Determine the [X, Y] coordinate at the center of the cell enclosing the given text.  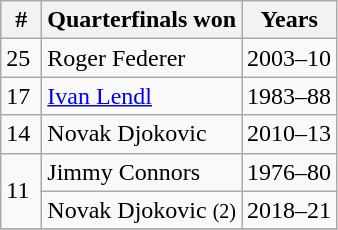
14 [22, 134]
1983–88 [290, 96]
# [22, 20]
25 [22, 58]
Roger Federer [142, 58]
2018–21 [290, 210]
Quarterfinals won [142, 20]
Novak Djokovic (2) [142, 210]
2003–10 [290, 58]
Jimmy Connors [142, 172]
11 [22, 191]
2010–13 [290, 134]
Years [290, 20]
Novak Djokovic [142, 134]
1976–80 [290, 172]
17 [22, 96]
Ivan Lendl [142, 96]
